Provide the (x, y) coordinate of the cell's center where the given text is located.  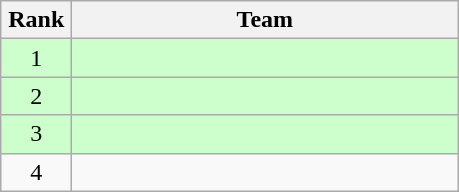
Rank (36, 20)
2 (36, 96)
4 (36, 172)
3 (36, 134)
1 (36, 58)
Team (265, 20)
